Extract the [X, Y] coordinate from the center of the cell holding the provided text.  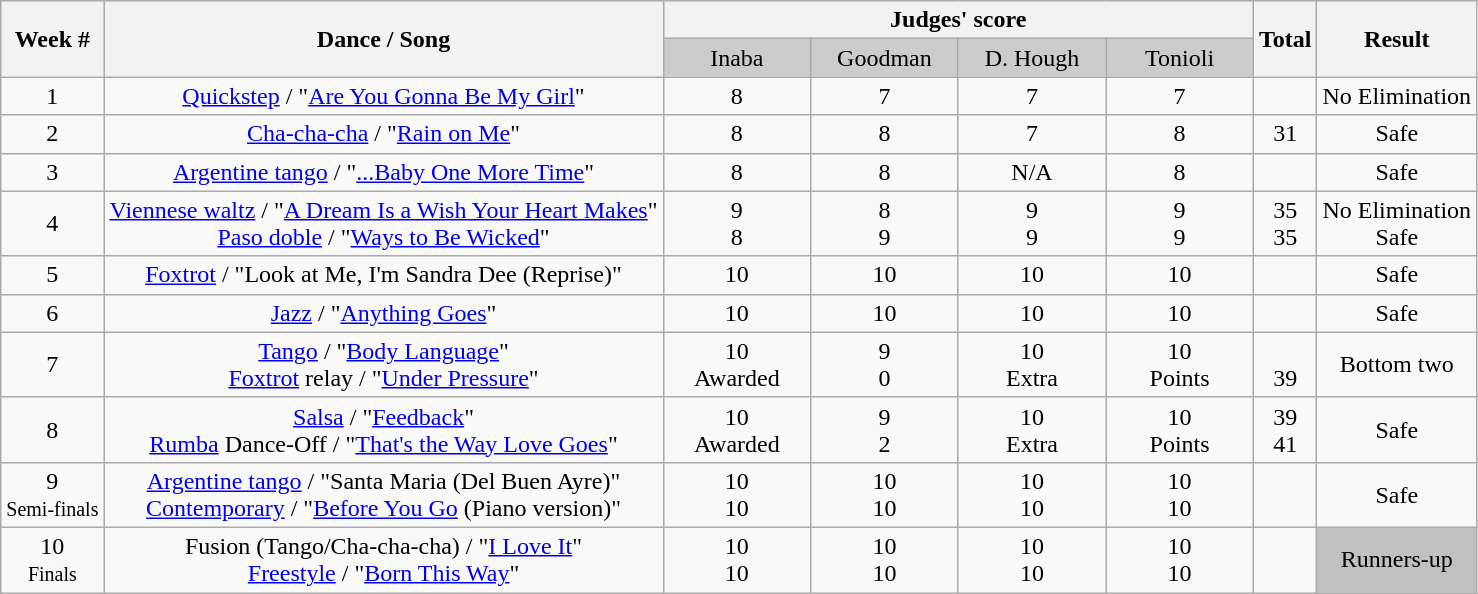
3535 [1285, 224]
Salsa / "Feedback"Rumba Dance-Off / "That's the Way Love Goes" [384, 430]
Bottom two [1397, 364]
10Finals [52, 560]
Tonioli [1180, 58]
Goodman [885, 58]
92 [885, 430]
6 [52, 313]
Jazz / "Anything Goes" [384, 313]
Week # [52, 39]
89 [885, 224]
No EliminationSafe [1397, 224]
Runners-up [1397, 560]
D. Hough [1032, 58]
Judges' score [958, 20]
1 [52, 96]
Tango / "Body Language"Foxtrot relay / "Under Pressure" [384, 364]
4 [52, 224]
3 [52, 172]
Argentine tango / "...Baby One More Time" [384, 172]
Quickstep / "Are You Gonna Be My Girl" [384, 96]
Fusion (Tango/Cha-cha-cha) / "I Love It"Freestyle / "Born This Way" [384, 560]
Result [1397, 39]
2 [52, 134]
Viennese waltz / "A Dream Is a Wish Your Heart Makes"Paso doble / "Ways to Be Wicked" [384, 224]
90 [885, 364]
31 [1285, 134]
3941 [1285, 430]
9Semi-finals [52, 494]
Dance / Song [384, 39]
39 [1285, 364]
N/A [1032, 172]
98 [737, 224]
Foxtrot / "Look at Me, I'm Sandra Dee (Reprise)" [384, 275]
Argentine tango / "Santa Maria (Del Buen Ayre)"Contemporary / "Before You Go (Piano version)" [384, 494]
Total [1285, 39]
Inaba [737, 58]
5 [52, 275]
No Elimination [1397, 96]
Cha-cha-cha / "Rain on Me" [384, 134]
